Identify which cell holds the provided text, then report its (X, Y) central coordinate. 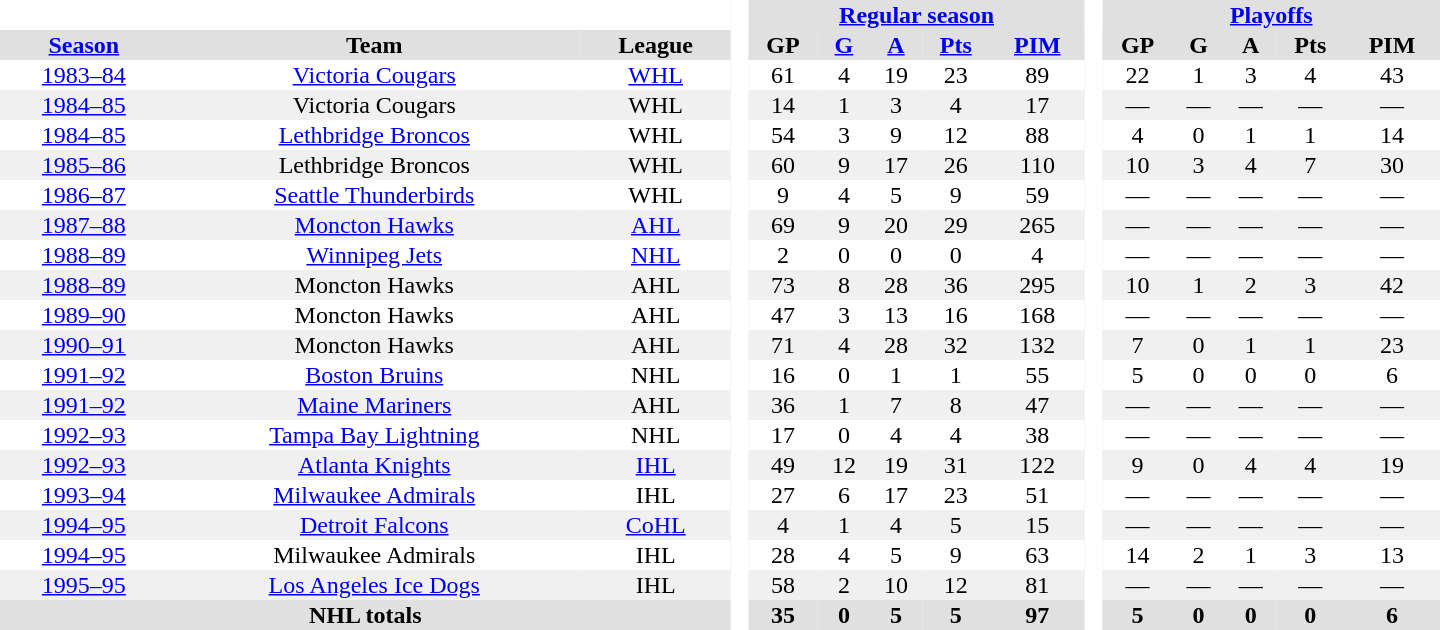
Atlanta Knights (374, 465)
35 (783, 615)
15 (1037, 525)
30 (1392, 165)
29 (956, 225)
22 (1138, 75)
81 (1037, 585)
1983–84 (84, 75)
61 (783, 75)
20 (896, 225)
Detroit Falcons (374, 525)
89 (1037, 75)
26 (956, 165)
58 (783, 585)
110 (1037, 165)
97 (1037, 615)
43 (1392, 75)
Playoffs (1272, 15)
1989–90 (84, 315)
51 (1037, 495)
168 (1037, 315)
1985–86 (84, 165)
59 (1037, 195)
54 (783, 135)
69 (783, 225)
Seattle Thunderbirds (374, 195)
Maine Mariners (374, 405)
63 (1037, 555)
1990–91 (84, 345)
Team (374, 45)
49 (783, 465)
1986–87 (84, 195)
71 (783, 345)
Regular season (916, 15)
NHL totals (366, 615)
Tampa Bay Lightning (374, 435)
31 (956, 465)
38 (1037, 435)
132 (1037, 345)
1987–88 (84, 225)
Boston Bruins (374, 375)
1993–94 (84, 495)
60 (783, 165)
73 (783, 285)
Season (84, 45)
32 (956, 345)
265 (1037, 225)
Los Angeles Ice Dogs (374, 585)
42 (1392, 285)
1995–95 (84, 585)
55 (1037, 375)
League (656, 45)
88 (1037, 135)
CoHL (656, 525)
122 (1037, 465)
Winnipeg Jets (374, 255)
27 (783, 495)
295 (1037, 285)
